Locate the cell with the specified text and output its [x, y] center coordinate. 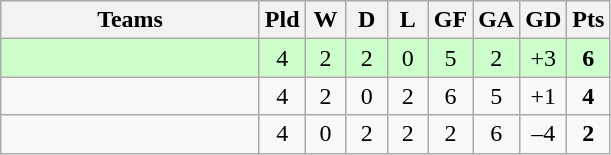
D [366, 20]
+3 [544, 58]
Teams [130, 20]
L [408, 20]
W [326, 20]
GD [544, 20]
GF [450, 20]
Pld [282, 20]
Pts [588, 20]
–4 [544, 134]
+1 [544, 96]
GA [496, 20]
